Scan for the cell matching the given text and deliver its (x, y) coordinate at center. 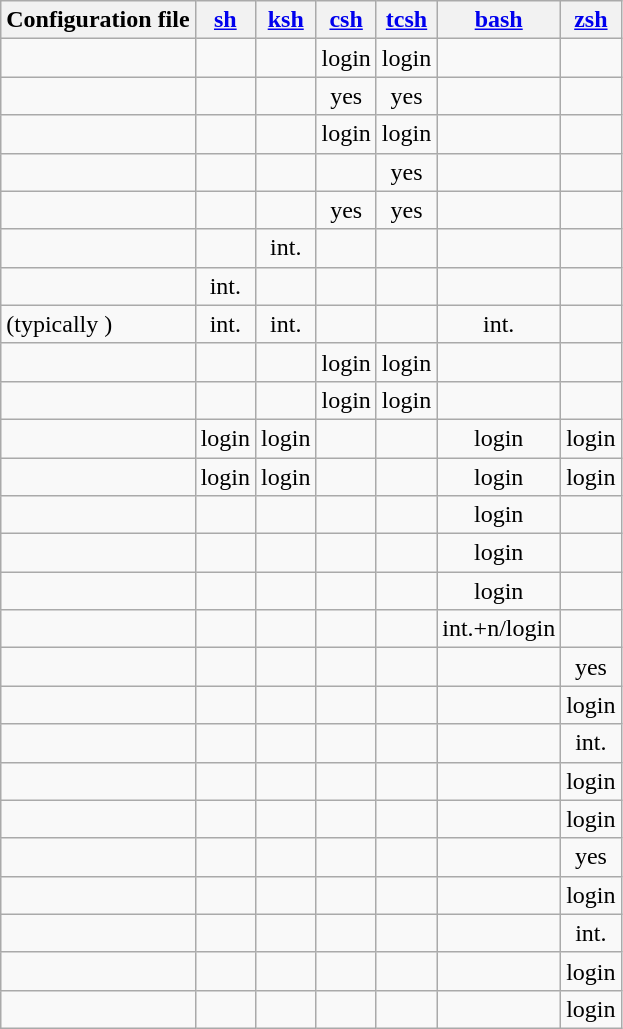
int.+n/login (499, 629)
tcsh (406, 20)
ksh (286, 20)
zsh (591, 20)
bash (499, 20)
sh (225, 20)
Configuration file (98, 20)
csh (346, 20)
(typically ) (98, 324)
